Determine the [x, y] coordinate at the center of the cell enclosing the given text.  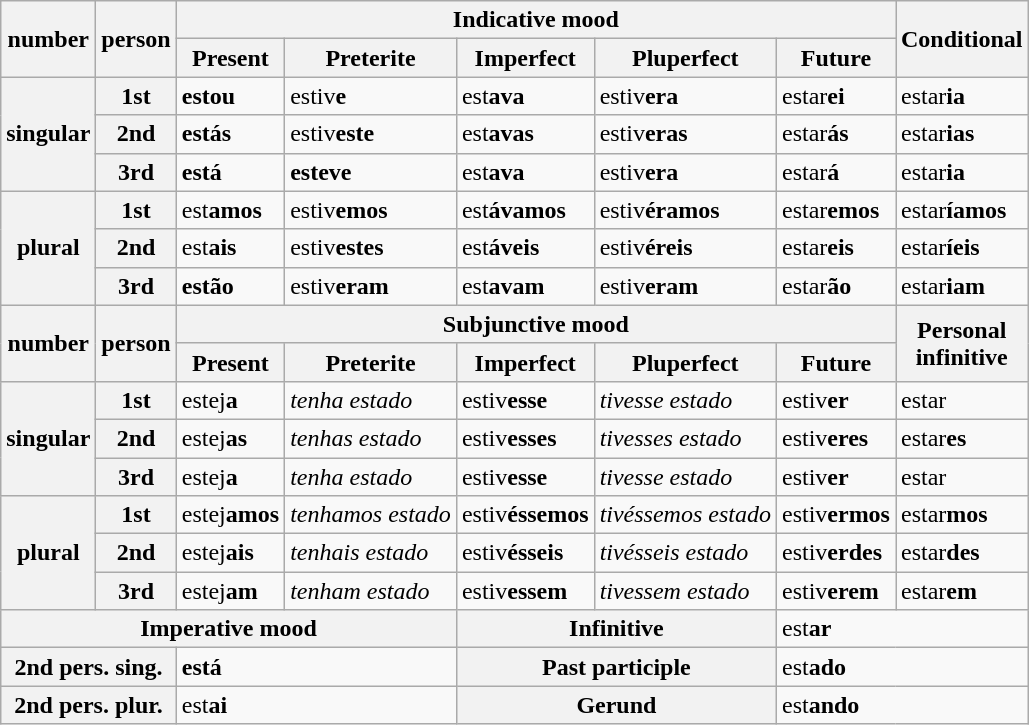
estou [230, 96]
estado [902, 667]
tenhas estado [371, 438]
Infinitive [616, 629]
estaremos [836, 210]
estejais [230, 553]
estiveste [371, 134]
tivessem estado [685, 591]
Indicative mood [536, 20]
estivestes [371, 248]
estivéssemos [525, 515]
estará [836, 172]
estiveras [685, 134]
estivéreis [685, 248]
estavam [525, 286]
estais [230, 248]
estivéramos [685, 210]
estiveres [836, 438]
estaríamos [962, 210]
Past participle [616, 667]
2nd pers. sing. [89, 667]
tenhais estado [371, 553]
estive [371, 96]
estivessem [525, 591]
Conditional [962, 39]
estamos [230, 210]
estáveis [525, 248]
estariam [962, 286]
estarei [836, 96]
estares [962, 438]
estarem [962, 591]
esteve [371, 172]
estarias [962, 134]
estejam [230, 591]
Personal infinitive [962, 343]
estiverdes [836, 553]
estivésseis [525, 553]
estão [230, 286]
estejas [230, 438]
estarão [836, 286]
2nd pers. plur. [89, 705]
estiverem [836, 591]
estás [230, 134]
estivesses [525, 438]
tivéssemos estado [685, 515]
estejamos [230, 515]
estarmos [962, 515]
Gerund [616, 705]
tenham estado [371, 591]
estaríeis [962, 248]
estivermos [836, 515]
estai [316, 705]
estavas [525, 134]
Subjunctive mood [536, 324]
estardes [962, 553]
tivésseis estado [685, 553]
estarás [836, 134]
estareis [836, 248]
estivemos [371, 210]
estávamos [525, 210]
tivesses estado [685, 438]
estando [902, 705]
Imperative mood [229, 629]
tenhamos estado [371, 515]
